Return [x, y] of the center of cell containing provided text 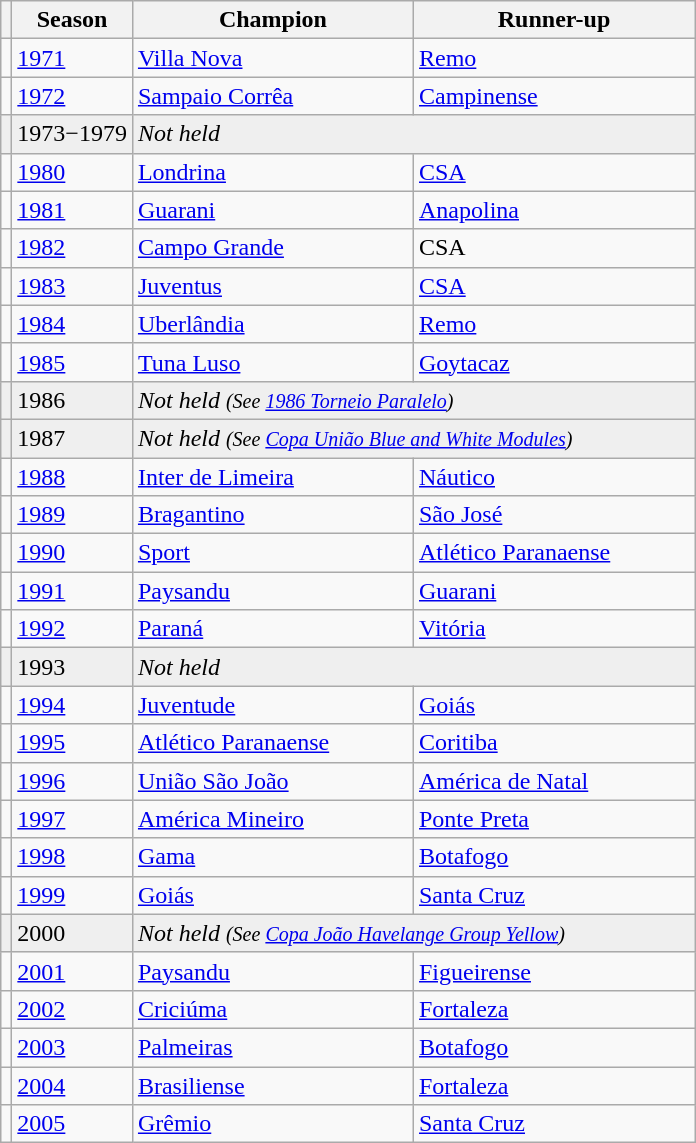
1984 [72, 324]
Villa Nova [272, 58]
Not held (See 1986 Torneio Paralelo) [413, 400]
1995 [72, 743]
Uberlândia [272, 324]
Tuna Luso [272, 362]
Not held (See Copa João Havelange Group Yellow) [413, 933]
1997 [72, 819]
1972 [72, 96]
1988 [72, 477]
Sport [272, 553]
1983 [72, 286]
Ponte Preta [554, 819]
1989 [72, 515]
Coritiba [554, 743]
1973−1979 [72, 134]
1981 [72, 210]
Runner-up [554, 20]
2004 [72, 1085]
1990 [72, 553]
1994 [72, 705]
2000 [72, 933]
1982 [72, 248]
1986 [72, 400]
1980 [72, 172]
Náutico [554, 477]
América de Natal [554, 781]
Paraná [272, 629]
Londrina [272, 172]
1999 [72, 895]
Campo Grande [272, 248]
Gama [272, 857]
2005 [72, 1124]
União São João [272, 781]
Juventude [272, 705]
1971 [72, 58]
1991 [72, 591]
2001 [72, 971]
Bragantino [272, 515]
Brasiliense [272, 1085]
1993 [72, 667]
2003 [72, 1047]
1992 [72, 629]
Figueirense [554, 971]
Anapolina [554, 210]
Not held (See Copa União Blue and White Modules) [413, 438]
Sampaio Corrêa [272, 96]
2002 [72, 1009]
Grêmio [272, 1124]
Champion [272, 20]
Inter de Limeira [272, 477]
Criciúma [272, 1009]
1985 [72, 362]
Season [72, 20]
1996 [72, 781]
1987 [72, 438]
Campinense [554, 96]
Vitória [554, 629]
Juventus [272, 286]
Palmeiras [272, 1047]
1998 [72, 857]
Goytacaz [554, 362]
América Mineiro [272, 819]
São José [554, 515]
